Locate the cell with the specified text and output its (X, Y) center coordinate. 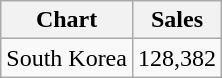
Chart (67, 20)
128,382 (176, 58)
Sales (176, 20)
South Korea (67, 58)
